Find where the given text appears and provide that cell's center as [X, Y] coordinate. 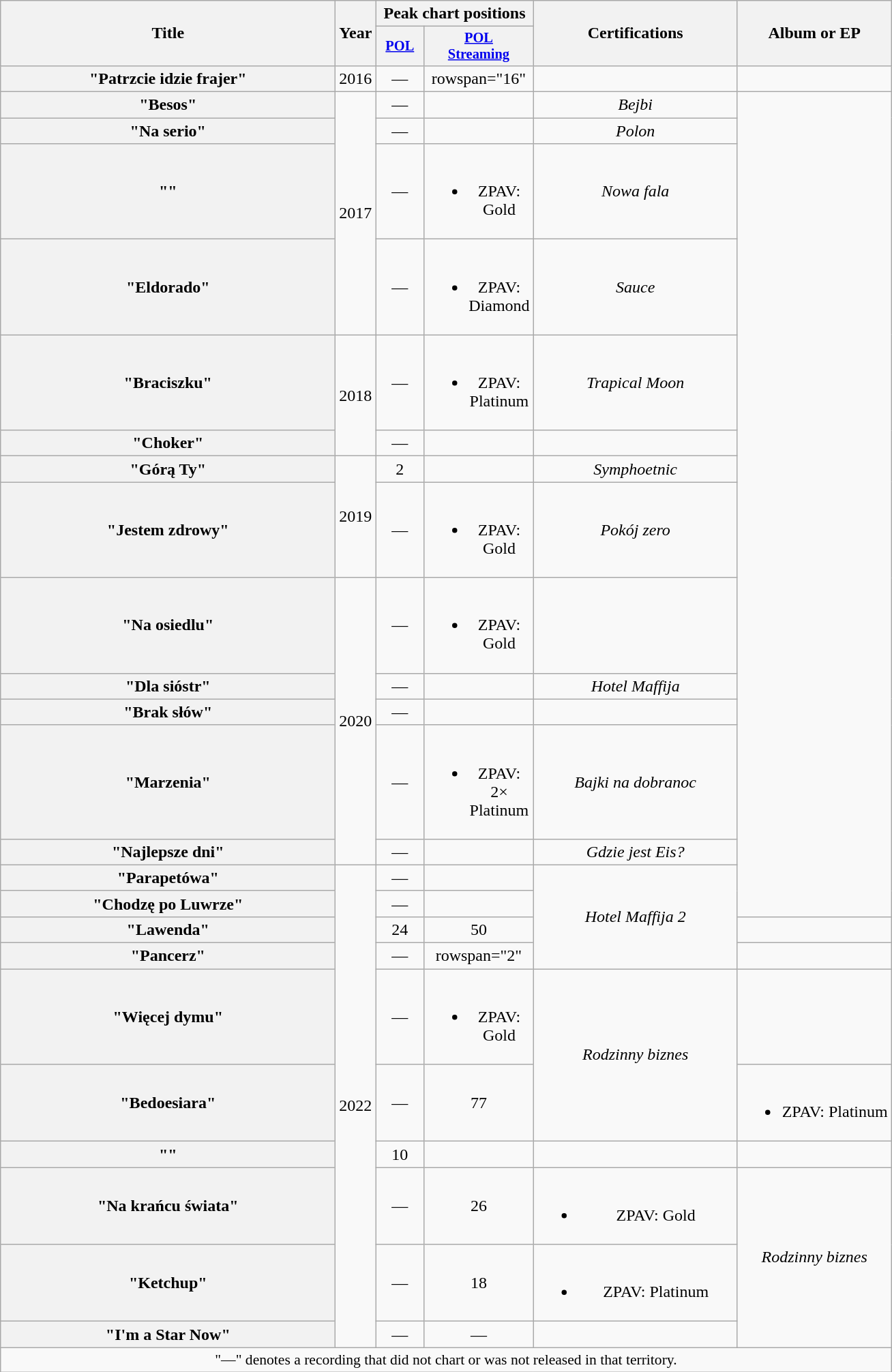
77 [479, 1103]
"—" denotes a recording that did not chart or was not released in that territory. [446, 1360]
Sauce [636, 287]
2019 [356, 517]
Album or EP [814, 33]
2 [400, 469]
"Chodzę po Luwrze" [168, 904]
Pokój zero [636, 530]
"Na serio" [168, 131]
ZPAV: 2× Platinum [479, 781]
"Marzenia" [168, 781]
Trapical Moon [636, 383]
POL [400, 46]
"Lawenda" [168, 929]
"Górą Ty" [168, 469]
Certifications [636, 33]
"Na krańcu świata" [168, 1206]
2020 [356, 721]
24 [400, 929]
Nowa fala [636, 192]
"Eldorado" [168, 287]
26 [479, 1206]
2022 [356, 1106]
ZPAV: Diamond [479, 287]
Bejbi [636, 105]
2017 [356, 213]
Year [356, 33]
"Bedoesiara" [168, 1103]
"I'm a Star Now" [168, 1334]
10 [400, 1154]
Title [168, 33]
POLStreaming [479, 46]
50 [479, 929]
"Na osiedlu" [168, 625]
Hotel Maffija [636, 686]
Polon [636, 131]
"Brak słów" [168, 712]
18 [479, 1283]
"Dla sióstr" [168, 686]
"Choker" [168, 443]
"Więcej dymu" [168, 1017]
"Patrzcie idzie frajer" [168, 78]
"Pancerz" [168, 956]
2018 [356, 396]
"Braciszku" [168, 383]
"Parapetówa" [168, 878]
Bajki na dobranoc [636, 781]
"Ketchup" [168, 1283]
Symphoetnic [636, 469]
"Najlepsze dni" [168, 852]
Gdzie jest Eis? [636, 852]
"Jestem zdrowy" [168, 530]
"Besos" [168, 105]
Hotel Maffija 2 [636, 916]
Peak chart positions [454, 14]
2016 [356, 78]
rowspan="16" [479, 78]
rowspan="2" [479, 956]
